Search for the cell housing the specified text and yield its (x, y) center coordinate. 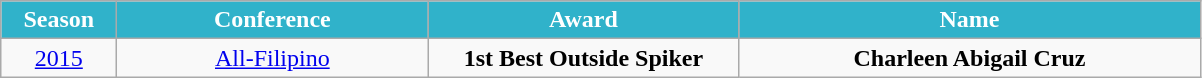
1st Best Outside Spiker (584, 58)
2015 (59, 58)
All-Filipino (272, 58)
Award (584, 20)
Charleen Abigail Cruz (970, 58)
Conference (272, 20)
Season (59, 20)
Name (970, 20)
